Find where the given text appears and provide that cell's center as (X, Y) coordinate. 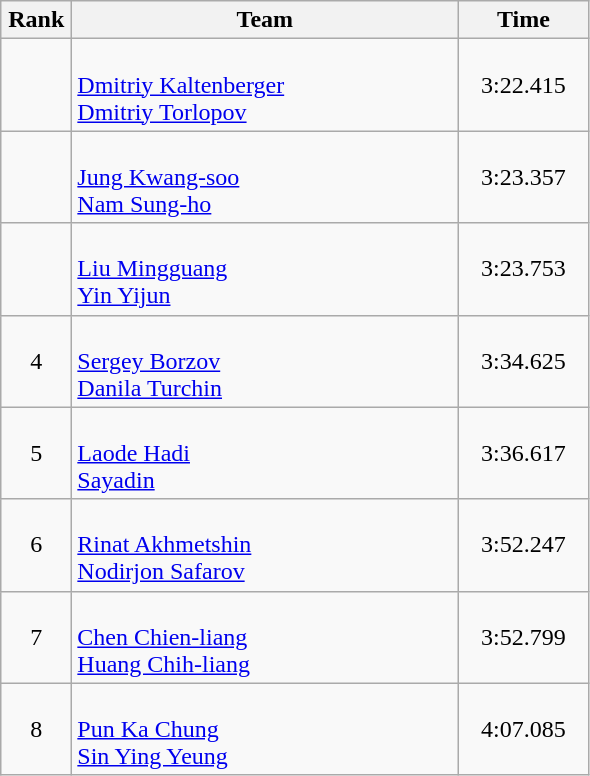
Pun Ka ChungSin Ying Yeung (265, 729)
3:23.753 (524, 269)
Laode HadiSayadin (265, 453)
Dmitriy KaltenbergerDmitriy Torlopov (265, 85)
4 (36, 361)
Rinat AkhmetshinNodirjon Safarov (265, 545)
Jung Kwang-sooNam Sung-ho (265, 177)
6 (36, 545)
Liu MingguangYin Yijun (265, 269)
3:52.799 (524, 637)
Rank (36, 20)
3:36.617 (524, 453)
3:23.357 (524, 177)
3:52.247 (524, 545)
3:22.415 (524, 85)
7 (36, 637)
Team (265, 20)
8 (36, 729)
4:07.085 (524, 729)
Chen Chien-liangHuang Chih-liang (265, 637)
Time (524, 20)
5 (36, 453)
3:34.625 (524, 361)
Sergey BorzovDanila Turchin (265, 361)
